Capture the cell that displays the provided text and extract its (x, y) central coordinate. 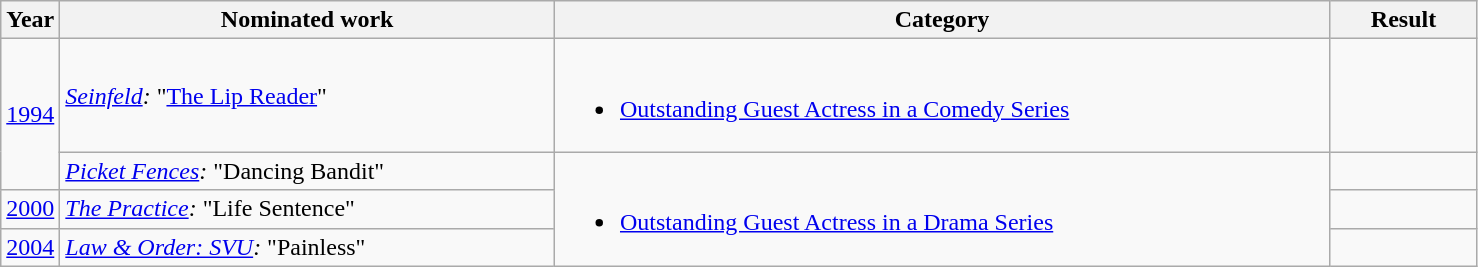
Year (30, 20)
Category (942, 20)
The Practice: "Life Sentence" (308, 209)
Law & Order: SVU: "Painless" (308, 247)
Nominated work (308, 20)
2000 (30, 209)
Outstanding Guest Actress in a Drama Series (942, 209)
Result (1404, 20)
1994 (30, 114)
Seinfeld: "The Lip Reader" (308, 96)
Outstanding Guest Actress in a Comedy Series (942, 96)
2004 (30, 247)
Picket Fences: "Dancing Bandit" (308, 171)
